Return [X, Y] of the center of cell containing provided text 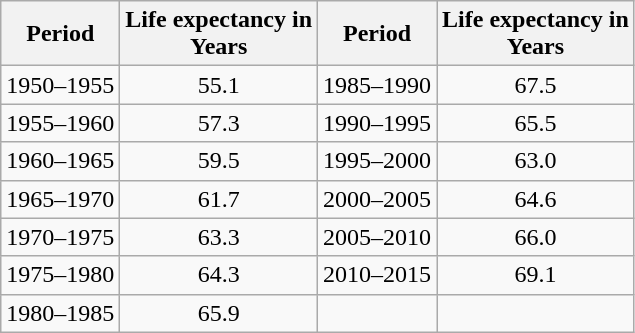
63.0 [536, 161]
1975–1980 [60, 275]
2010–2015 [378, 275]
2005–2010 [378, 237]
65.5 [536, 123]
1950–1955 [60, 85]
1985–1990 [378, 85]
55.1 [219, 85]
57.3 [219, 123]
2000–2005 [378, 199]
67.5 [536, 85]
64.6 [536, 199]
63.3 [219, 237]
1970–1975 [60, 237]
66.0 [536, 237]
1955–1960 [60, 123]
1995–2000 [378, 161]
1965–1970 [60, 199]
1990–1995 [378, 123]
1980–1985 [60, 313]
61.7 [219, 199]
1960–1965 [60, 161]
59.5 [219, 161]
65.9 [219, 313]
69.1 [536, 275]
64.3 [219, 275]
